Pinpoint the cell where the given text exists, returning its [X, Y] midpoint coordinate. 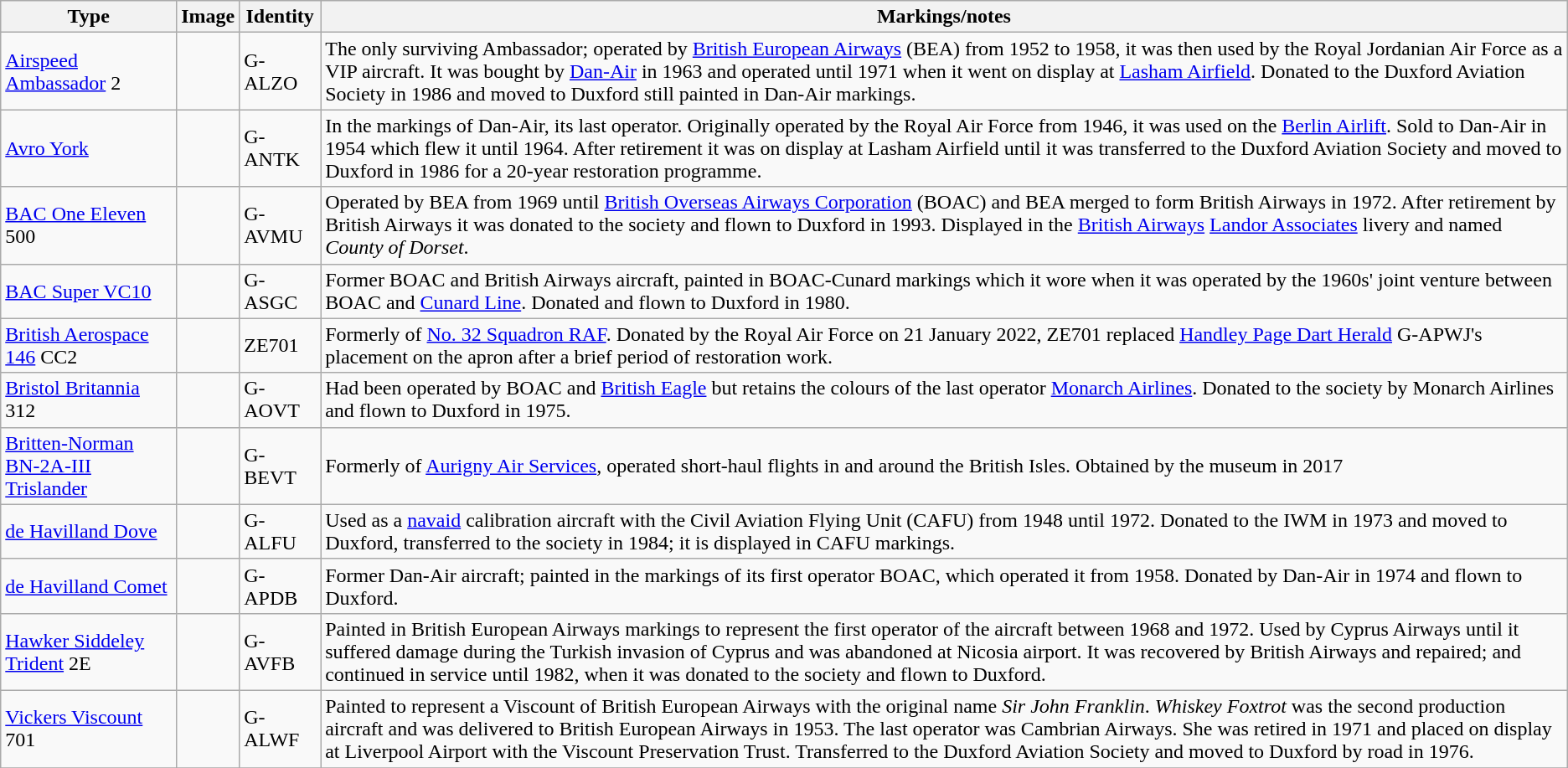
G-AVMU [280, 225]
Vickers Viscount 701 [89, 729]
G-ALZO [280, 71]
BAC Super VC10 [89, 291]
G-ANTK [280, 148]
G-ASGC [280, 291]
Britten-Norman BN-2A-III Trislander [89, 466]
BAC One Eleven 500 [89, 225]
Identity [280, 17]
G-BEVT [280, 466]
Airspeed Ambassador 2 [89, 71]
G-ALFU [280, 531]
Bristol Britannia 312 [89, 400]
Image [208, 17]
British Aerospace 146 CC2 [89, 345]
G-AVFB [280, 652]
de Havilland Dove [89, 531]
de Havilland Comet [89, 586]
ZE701 [280, 345]
Markings/notes [945, 17]
Type [89, 17]
Avro York [89, 148]
Hawker Siddeley Trident 2E [89, 652]
G-APDB [280, 586]
G-AOVT [280, 400]
G-ALWF [280, 729]
Formerly of Aurigny Air Services, operated short-haul flights in and around the British Isles. Obtained by the museum in 2017 [945, 466]
